Pinpoint the cell where the given text exists, returning its [X, Y] midpoint coordinate. 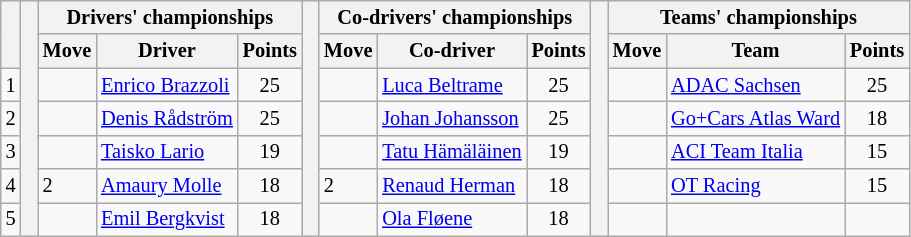
Renaud Herman [452, 186]
Driver [167, 51]
Enrico Brazzoli [167, 85]
1 [11, 85]
4 [11, 186]
3 [11, 152]
Taisko Lario [167, 152]
Tatu Hämäläinen [452, 152]
Emil Bergkvist [167, 219]
ACI Team Italia [756, 152]
5 [11, 219]
Denis Rådström [167, 118]
ADAC Sachsen [756, 85]
Co-drivers' championships [455, 17]
Luca Beltrame [452, 85]
Go+Cars Atlas Ward [756, 118]
Team [756, 51]
Teams' championships [758, 17]
OT Racing [756, 186]
Ola Fløene [452, 219]
Johan Johansson [452, 118]
Co-driver [452, 51]
Amaury Molle [167, 186]
Drivers' championships [170, 17]
